Detect which cell encompasses the target text, then output its (X, Y) center coordinate. 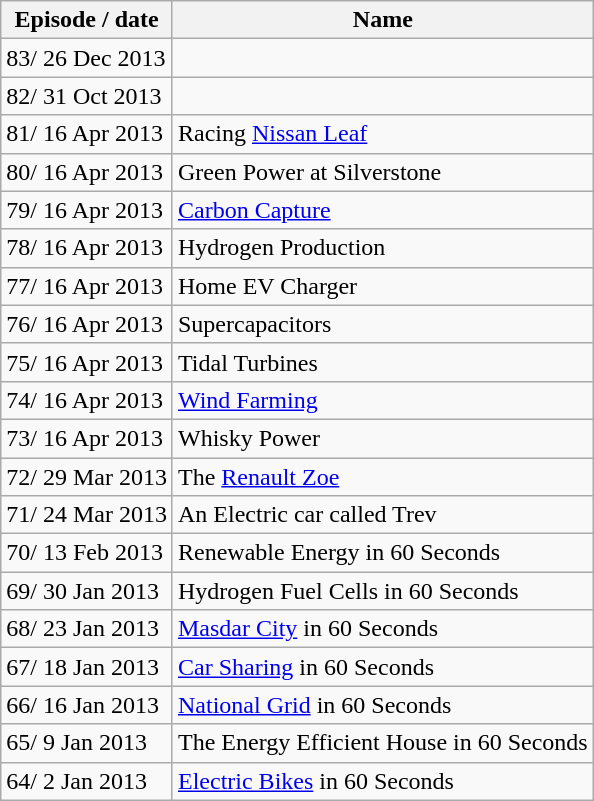
Renewable Energy in 60 Seconds (382, 553)
68/ 23 Jan 2013 (87, 629)
80/ 16 Apr 2013 (87, 172)
Home EV Charger (382, 286)
Green Power at Silverstone (382, 172)
An Electric car called Trev (382, 515)
71/ 24 Mar 2013 (87, 515)
75/ 16 Apr 2013 (87, 362)
Racing Nissan Leaf (382, 134)
76/ 16 Apr 2013 (87, 324)
National Grid in 60 Seconds (382, 705)
Tidal Turbines (382, 362)
Car Sharing in 60 Seconds (382, 667)
Masdar City in 60 Seconds (382, 629)
Carbon Capture (382, 210)
Whisky Power (382, 438)
74/ 16 Apr 2013 (87, 400)
66/ 16 Jan 2013 (87, 705)
64/ 2 Jan 2013 (87, 781)
72/ 29 Mar 2013 (87, 477)
81/ 16 Apr 2013 (87, 134)
78/ 16 Apr 2013 (87, 248)
Electric Bikes in 60 Seconds (382, 781)
70/ 13 Feb 2013 (87, 553)
65/ 9 Jan 2013 (87, 743)
Wind Farming (382, 400)
77/ 16 Apr 2013 (87, 286)
82/ 31 Oct 2013 (87, 96)
83/ 26 Dec 2013 (87, 58)
Episode / date (87, 20)
69/ 30 Jan 2013 (87, 591)
The Energy Efficient House in 60 Seconds (382, 743)
79/ 16 Apr 2013 (87, 210)
The Renault Zoe (382, 477)
Hydrogen Fuel Cells in 60 Seconds (382, 591)
73/ 16 Apr 2013 (87, 438)
Supercapacitors (382, 324)
Name (382, 20)
Hydrogen Production (382, 248)
67/ 18 Jan 2013 (87, 667)
